Detect which cell encompasses the target text, then output its (x, y) center coordinate. 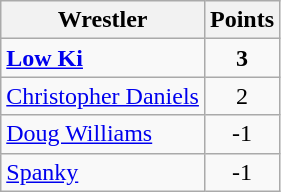
Christopher Daniels (103, 96)
Points (242, 20)
2 (242, 96)
Low Ki (103, 58)
Wrestler (103, 20)
Spanky (103, 172)
3 (242, 58)
Doug Williams (103, 134)
